Provide the [X, Y] coordinate of the cell's center where the given text is located.  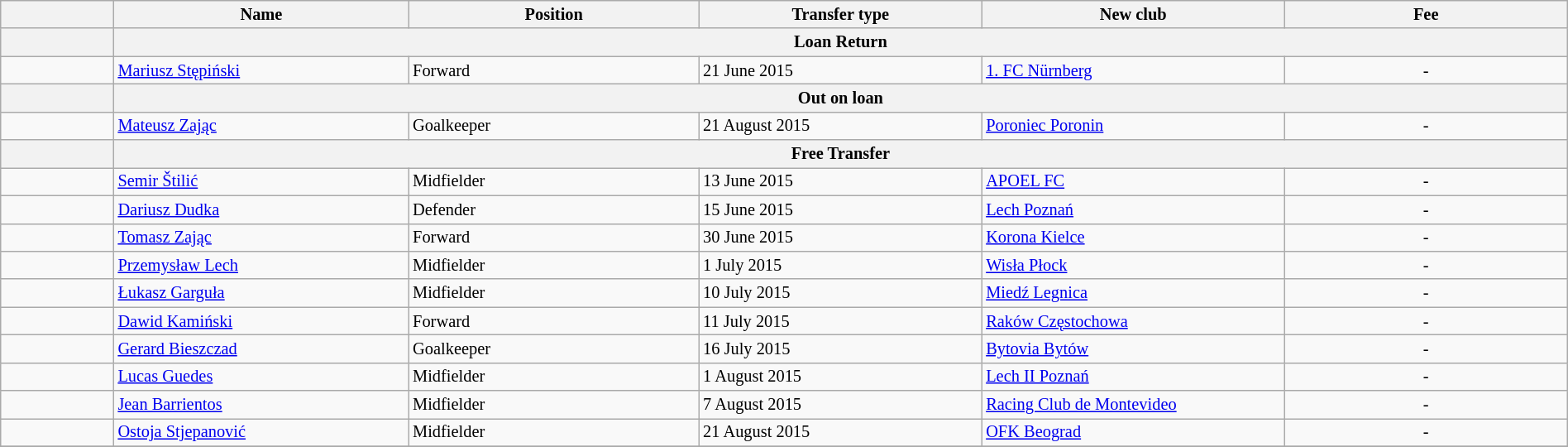
APOEL FC [1133, 181]
OFK Beograd [1133, 432]
Racing Club de Montevideo [1133, 405]
Name [261, 14]
Defender [554, 209]
Wisła Płock [1133, 265]
1. FC Nürnberg [1133, 70]
Fee [1426, 14]
Dawid Kamiński [261, 321]
30 June 2015 [840, 238]
Mateusz Zając [261, 126]
11 July 2015 [840, 321]
Poroniec Poronin [1133, 126]
21 June 2015 [840, 70]
Bytovia Bytów [1133, 348]
Position [554, 14]
Miedź Legnica [1133, 293]
Jean Barrientos [261, 405]
15 June 2015 [840, 209]
Lucas Guedes [261, 377]
Dariusz Dudka [261, 209]
13 June 2015 [840, 181]
Out on loan [841, 98]
Korona Kielce [1133, 238]
Loan Return [841, 42]
Free Transfer [841, 154]
7 August 2015 [840, 405]
Lech Poznań [1133, 209]
Gerard Bieszczad [261, 348]
16 July 2015 [840, 348]
Przemysław Lech [261, 265]
Ostoja Stjepanović [261, 432]
1 August 2015 [840, 377]
Transfer type [840, 14]
1 July 2015 [840, 265]
Tomasz Zając [261, 238]
Lech II Poznań [1133, 377]
Raków Częstochowa [1133, 321]
New club [1133, 14]
Mariusz Stępiński [261, 70]
Łukasz Garguła [261, 293]
Semir Štilić [261, 181]
10 July 2015 [840, 293]
